Return the [X, Y] coordinate for the center point of the cell that contains the specified text.  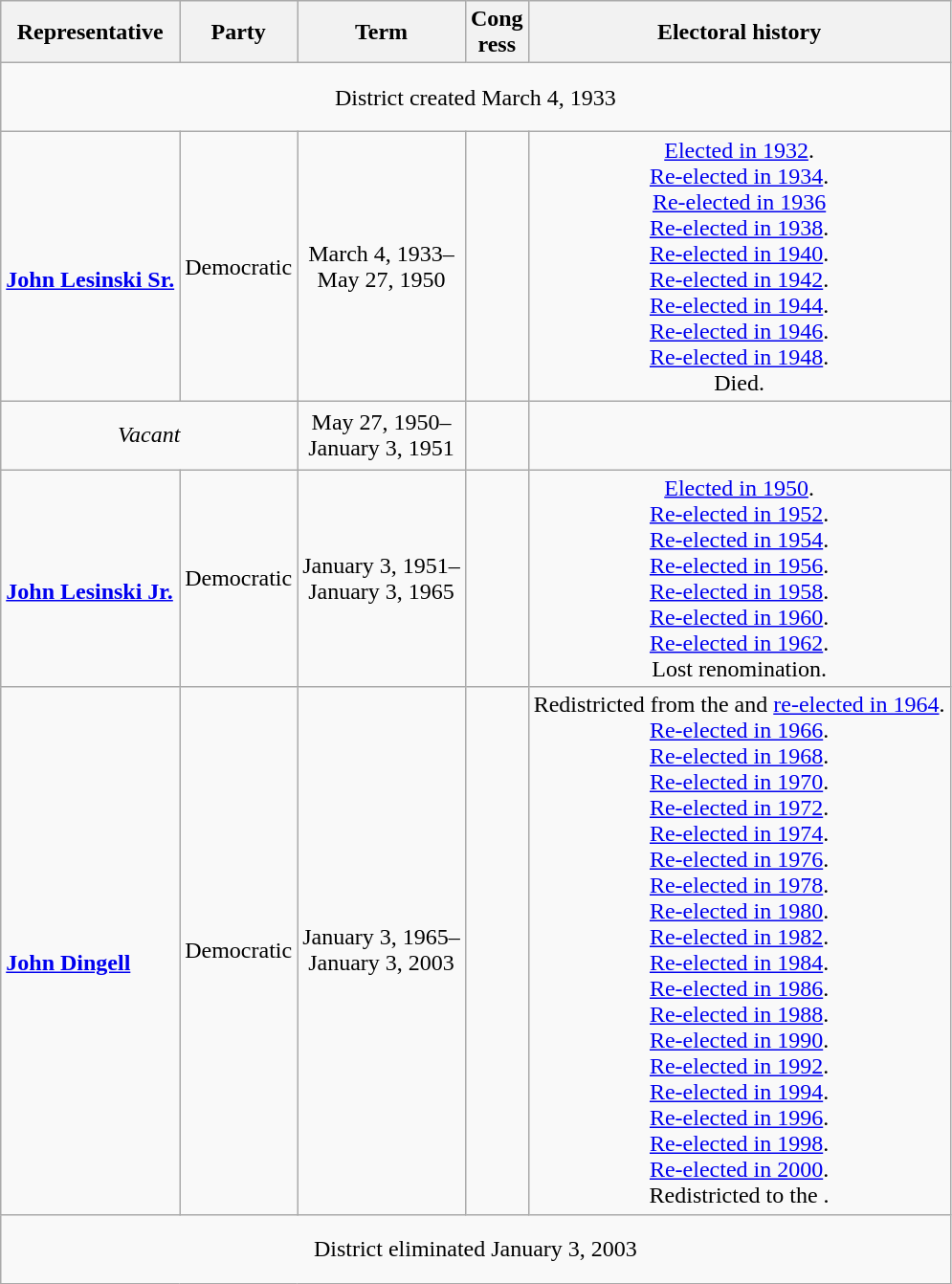
Party [239, 33]
Term [382, 33]
Electoral history [739, 33]
Representative [90, 33]
May 27, 1950–January 3, 1951 [382, 435]
January 3, 1965–January 3, 2003 [382, 951]
Congress [497, 33]
March 4, 1933–May 27, 1950 [382, 266]
Vacant [149, 435]
District eliminated January 3, 2003 [476, 1249]
John Lesinski Jr. [90, 578]
January 3, 1951–January 3, 1965 [382, 578]
District created March 4, 1933 [476, 98]
Elected in 1950.Re-elected in 1952.Re-elected in 1954.Re-elected in 1956.Re-elected in 1958.Re-elected in 1960.Re-elected in 1962.Lost renomination. [739, 578]
John Lesinski Sr. [90, 266]
John Dingell [90, 951]
